Capture the cell that displays the provided text and extract its (X, Y) central coordinate. 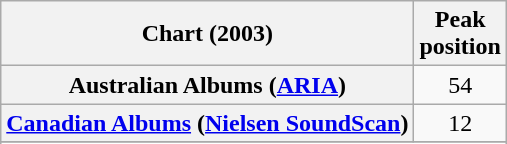
Chart (2003) (208, 34)
Peakposition (460, 34)
54 (460, 85)
Canadian Albums (Nielsen SoundScan) (208, 123)
Australian Albums (ARIA) (208, 85)
12 (460, 123)
